Provide the (X, Y) coordinate of the cell's center where the given text is located.  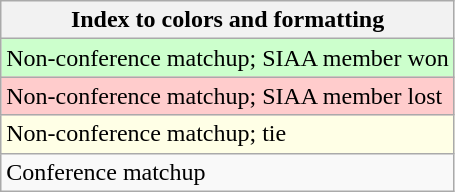
Non-conference matchup; tie (228, 134)
Index to colors and formatting (228, 20)
Conference matchup (228, 172)
Non-conference matchup; SIAA member lost (228, 96)
Non-conference matchup; SIAA member won (228, 58)
